Capture the cell that displays the provided text and extract its (X, Y) central coordinate. 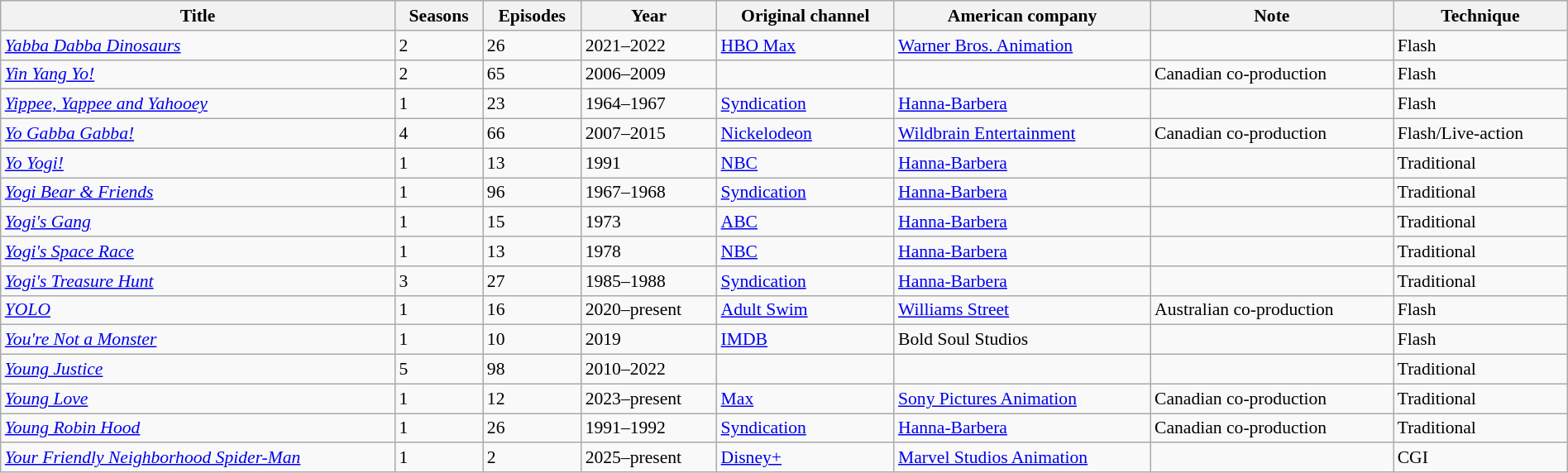
3 (438, 281)
You're Not a Monster (198, 340)
27 (533, 281)
Disney+ (806, 458)
Bold Soul Studios (1022, 340)
2021–2022 (649, 45)
Marvel Studios Animation (1022, 458)
66 (533, 134)
Yogi's Treasure Hunt (198, 281)
Yo Yogi! (198, 163)
Australian co-production (1272, 310)
1964–1967 (649, 104)
1991 (649, 163)
Warner Bros. Animation (1022, 45)
2023–present (649, 399)
Max (806, 399)
23 (533, 104)
Yippee, Yappee and Yahooey (198, 104)
Nickelodeon (806, 134)
2007–2015 (649, 134)
Wildbrain Entertainment (1022, 134)
1978 (649, 251)
IMDB (806, 340)
HBO Max (806, 45)
Yin Yang Yo! (198, 74)
Note (1272, 16)
Sony Pictures Animation (1022, 399)
2025–present (649, 458)
Flash/Live-action (1480, 134)
2020–present (649, 310)
Original channel (806, 16)
Title (198, 16)
1985–1988 (649, 281)
98 (533, 370)
Williams Street (1022, 310)
Year (649, 16)
1991–1992 (649, 428)
Technique (1480, 16)
CGI (1480, 458)
15 (533, 222)
American company (1022, 16)
96 (533, 193)
5 (438, 370)
16 (533, 310)
Yogi's Space Race (198, 251)
Yogi Bear & Friends (198, 193)
4 (438, 134)
2010–2022 (649, 370)
Young Love (198, 399)
Yo Gabba Gabba! (198, 134)
Seasons (438, 16)
1973 (649, 222)
2019 (649, 340)
65 (533, 74)
Your Friendly Neighborhood Spider-Man (198, 458)
10 (533, 340)
2006–2009 (649, 74)
YOLO (198, 310)
Young Justice (198, 370)
Yabba Dabba Dinosaurs (198, 45)
Yogi's Gang (198, 222)
12 (533, 399)
1967–1968 (649, 193)
Adult Swim (806, 310)
ABC (806, 222)
Episodes (533, 16)
Young Robin Hood (198, 428)
